Extract the [x, y] coordinate from the center of the cell holding the provided text.  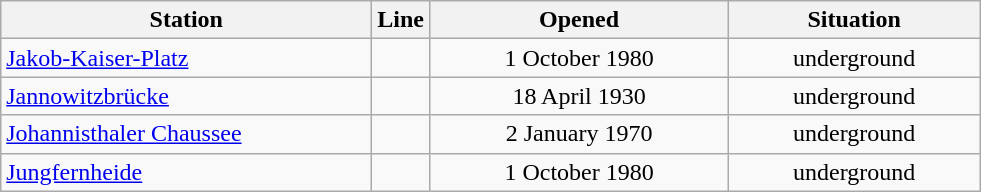
Line [401, 20]
Johannisthaler Chaussee [186, 134]
Situation [854, 20]
Opened [580, 20]
2 January 1970 [580, 134]
Jakob-Kaiser-Platz [186, 58]
Jungfernheide [186, 172]
18 April 1930 [580, 96]
Jannowitzbrücke [186, 96]
Station [186, 20]
